Locate the cell with the specified text and output its [x, y] center coordinate. 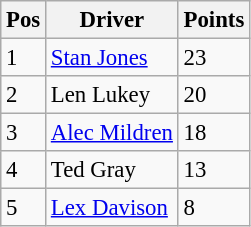
Ted Gray [112, 170]
Len Lukey [112, 95]
18 [214, 133]
Stan Jones [112, 58]
4 [24, 170]
Points [214, 20]
13 [214, 170]
2 [24, 95]
Alec Mildren [112, 133]
1 [24, 58]
Pos [24, 20]
5 [24, 208]
Driver [112, 20]
8 [214, 208]
3 [24, 133]
Lex Davison [112, 208]
20 [214, 95]
23 [214, 58]
